Detect which cell encompasses the target text, then output its [x, y] center coordinate. 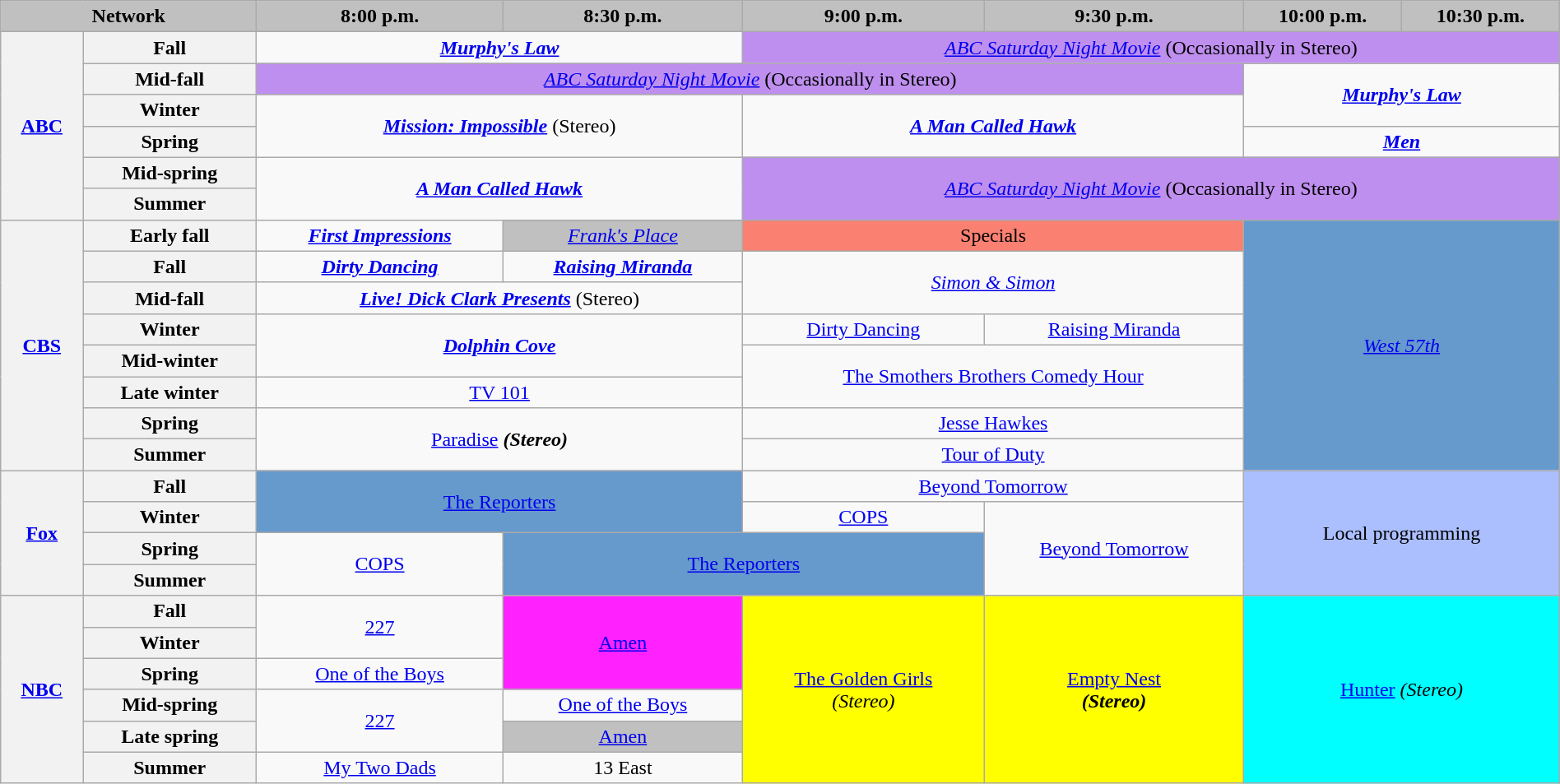
Live! Dick Clark Presents (Stereo) [500, 298]
Empty Nest(Stereo) [1114, 689]
Late spring [169, 736]
Mid-winter [169, 360]
9:00 p.m. [863, 16]
Late winter [169, 392]
CBS [42, 345]
West 57th [1402, 345]
Paradise (Stereo) [500, 439]
Simon & Simon [992, 282]
NBC [42, 689]
9:30 p.m. [1114, 16]
First Impressions [380, 235]
Tour of Duty [992, 455]
Network [128, 16]
Mission: Impossible (Stereo) [500, 126]
The Golden Girls (Stereo) [863, 689]
ABC [42, 126]
TV 101 [500, 392]
Early fall [169, 235]
Jesse Hawkes [992, 424]
The Smothers Brothers Comedy Hour [992, 376]
13 East [622, 768]
Men [1402, 141]
Specials [992, 235]
8:00 p.m. [380, 16]
My Two Dads [380, 768]
Hunter (Stereo) [1402, 689]
10:30 p.m. [1480, 16]
10:00 p.m. [1323, 16]
8:30 p.m. [622, 16]
Local programming [1402, 533]
Frank's Place [622, 235]
Fox [42, 533]
Dolphin Cove [500, 345]
